Search for the cell housing the specified text and yield its [X, Y] center coordinate. 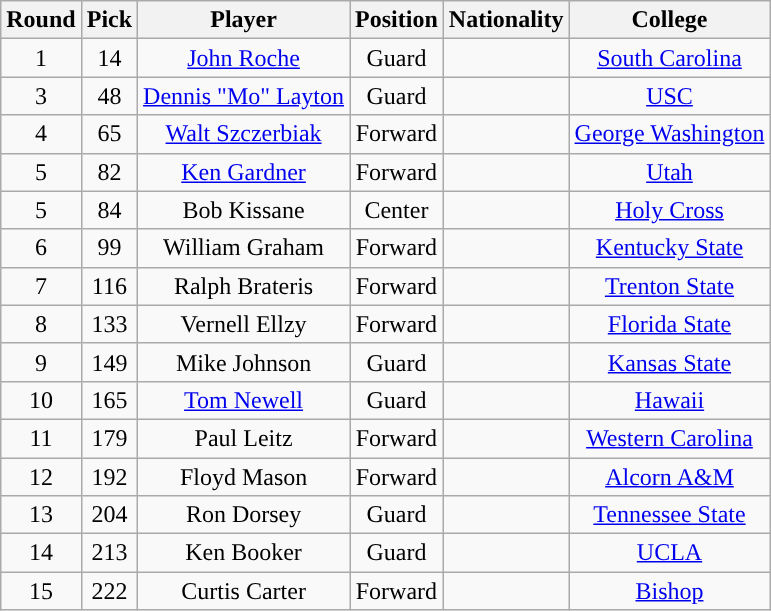
Alcorn A&M [670, 477]
9 [41, 362]
Hawaii [670, 400]
Dennis "Mo" Layton [244, 96]
Ken Booker [244, 553]
82 [109, 172]
Floyd Mason [244, 477]
149 [109, 362]
116 [109, 286]
Kentucky State [670, 248]
7 [41, 286]
192 [109, 477]
Holy Cross [670, 210]
179 [109, 438]
Pick [109, 20]
Tom Newell [244, 400]
Utah [670, 172]
Western Carolina [670, 438]
12 [41, 477]
Position [397, 20]
Paul Leitz [244, 438]
Bishop [670, 591]
South Carolina [670, 58]
Ralph Brateris [244, 286]
3 [41, 96]
8 [41, 324]
Center [397, 210]
4 [41, 134]
Mike Johnson [244, 362]
USC [670, 96]
65 [109, 134]
John Roche [244, 58]
13 [41, 515]
Ken Gardner [244, 172]
Florida State [670, 324]
99 [109, 248]
UCLA [670, 553]
Tennessee State [670, 515]
Trenton State [670, 286]
204 [109, 515]
William Graham [244, 248]
15 [41, 591]
213 [109, 553]
College [670, 20]
Ron Dorsey [244, 515]
Kansas State [670, 362]
Bob Kissane [244, 210]
11 [41, 438]
George Washington [670, 134]
133 [109, 324]
Curtis Carter [244, 591]
Nationality [506, 20]
6 [41, 248]
84 [109, 210]
Round [41, 20]
165 [109, 400]
Vernell Ellzy [244, 324]
Player [244, 20]
10 [41, 400]
Walt Szczerbiak [244, 134]
1 [41, 58]
48 [109, 96]
222 [109, 591]
